Extract the [X, Y] coordinate from the center of the cell holding the provided text.  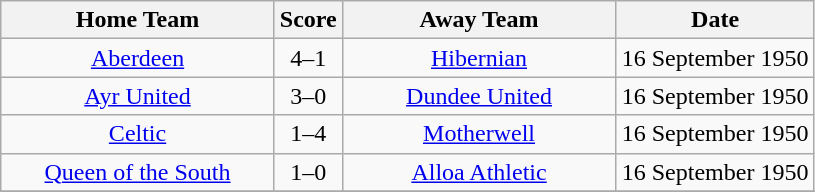
Away Team [479, 20]
Home Team [138, 20]
Celtic [138, 134]
Date [716, 20]
Alloa Athletic [479, 172]
4–1 [308, 58]
Hibernian [479, 58]
Aberdeen [138, 58]
Queen of the South [138, 172]
Score [308, 20]
Ayr United [138, 96]
1–4 [308, 134]
1–0 [308, 172]
Motherwell [479, 134]
Dundee United [479, 96]
3–0 [308, 96]
